Return (X, Y) of the center of cell containing provided text 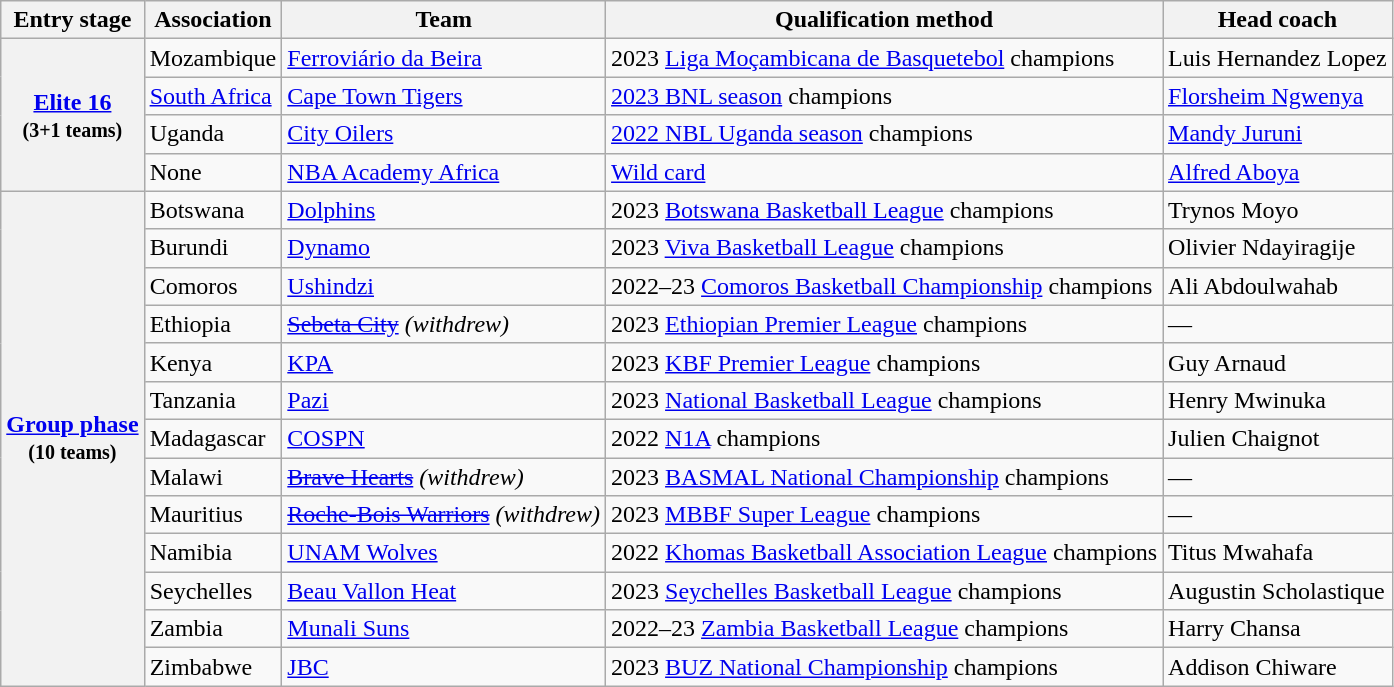
Head coach (1278, 20)
Mauritius (213, 515)
Team (444, 20)
UNAM Wolves (444, 553)
Association (213, 20)
Julien Chaignot (1278, 438)
2023 Seychelles Basketball League champions (884, 591)
2022 N1A champions (884, 438)
NBA Academy Africa (444, 172)
Sebeta City (withdrew) (444, 324)
Zimbabwe (213, 667)
Group phase(10 teams) (72, 438)
2023 MBBF Super League champions (884, 515)
Dynamo (444, 248)
Namibia (213, 553)
Comoros (213, 286)
Trynos Moyo (1278, 210)
Dolphins (444, 210)
Ali Abdoulwahab (1278, 286)
Mozambique (213, 58)
Guy Arnaud (1278, 362)
Mandy Juruni (1278, 134)
Tanzania (213, 400)
Wild card (884, 172)
KPA (444, 362)
Cape Town Tigers (444, 96)
2023 National Basketball League champions (884, 400)
2023 Liga Moçambicana de Basquetebol champions (884, 58)
Ferroviário da Beira (444, 58)
Florsheim Ngwenya (1278, 96)
Uganda (213, 134)
Entry stage (72, 20)
Ushindzi (444, 286)
2022–23 Comoros Basketball Championship champions (884, 286)
2023 BNL season champions (884, 96)
Harry Chansa (1278, 629)
Pazi (444, 400)
Ethiopia (213, 324)
City Oilers (444, 134)
South Africa (213, 96)
Madagascar (213, 438)
Augustin Scholastique (1278, 591)
Munali Suns (444, 629)
None (213, 172)
Burundi (213, 248)
2023 Botswana Basketball League champions (884, 210)
Qualification method (884, 20)
Beau Vallon Heat (444, 591)
2022–23 Zambia Basketball League champions (884, 629)
JBC (444, 667)
Titus Mwahafa (1278, 553)
2022 Khomas Basketball Association League champions (884, 553)
2023 Ethiopian Premier League champions (884, 324)
2023 BUZ National Championship champions (884, 667)
Addison Chiware (1278, 667)
Alfred Aboya (1278, 172)
Malawi (213, 477)
COSPN (444, 438)
Brave Hearts (withdrew) (444, 477)
2023 KBF Premier League champions (884, 362)
Olivier Ndayiragije (1278, 248)
Seychelles (213, 591)
Elite 16(3+1 teams) (72, 115)
Kenya (213, 362)
Botswana (213, 210)
2022 NBL Uganda season champions (884, 134)
Henry Mwinuka (1278, 400)
2023 Viva Basketball League champions (884, 248)
Luis Hernandez Lopez (1278, 58)
2023 BASMAL National Championship champions (884, 477)
Zambia (213, 629)
Roche-Bois Warriors (withdrew) (444, 515)
